From the cell containing the given text, extract its center point as (X, Y) coordinate. 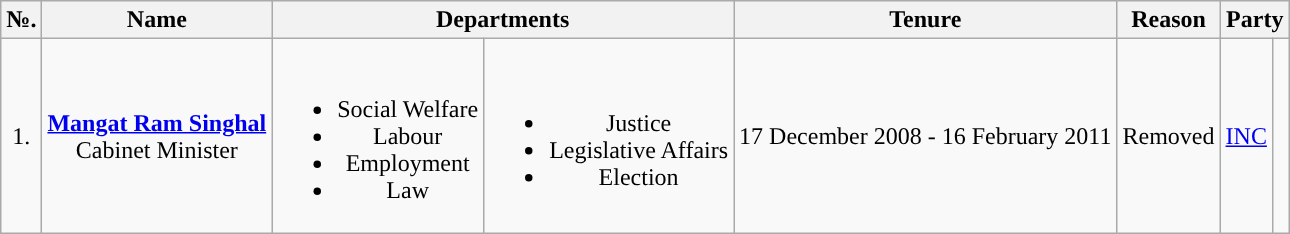
Party (1254, 20)
17 December 2008 - 16 February 2011 (926, 136)
Removed (1168, 136)
INC (1246, 136)
Departments (503, 20)
Social WelfareLabourEmploymentLaw (378, 136)
Tenure (926, 20)
Reason (1168, 20)
JusticeLegislative AffairsElection (609, 136)
Name (157, 20)
Mangat Ram SinghalCabinet Minister (157, 136)
№. (22, 20)
1. (22, 136)
